Capture the cell that displays the provided text and extract its (x, y) central coordinate. 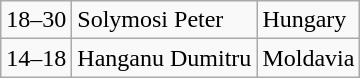
18–30 (36, 20)
Solymosi Peter (164, 20)
Hungary (308, 20)
Hanganu Dumitru (164, 58)
Moldavia (308, 58)
14–18 (36, 58)
